For the text-containing cell, return its midpoint in [X, Y] coordinate format. 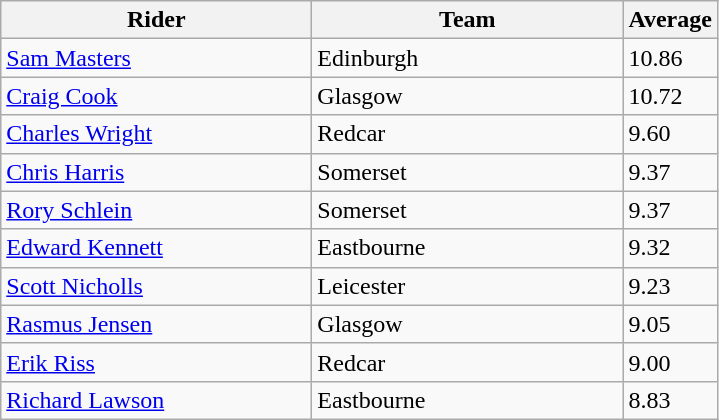
Erik Riss [156, 362]
Rasmus Jensen [156, 324]
Scott Nicholls [156, 286]
Sam Masters [156, 58]
9.23 [670, 286]
Richard Lawson [156, 400]
Craig Cook [156, 96]
Leicester [468, 286]
Edward Kennett [156, 248]
Edinburgh [468, 58]
9.32 [670, 248]
Charles Wright [156, 134]
8.83 [670, 400]
10.86 [670, 58]
Average [670, 20]
10.72 [670, 96]
9.05 [670, 324]
Rory Schlein [156, 210]
Chris Harris [156, 172]
9.60 [670, 134]
Team [468, 20]
9.00 [670, 362]
Rider [156, 20]
